Return the (X, Y) coordinate for the center point of the cell that contains the specified text.  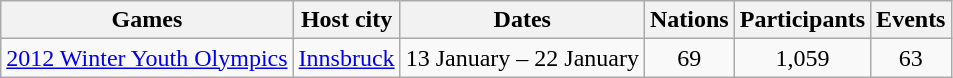
2012 Winter Youth Olympics (147, 58)
Innsbruck (346, 58)
Participants (802, 20)
Nations (689, 20)
1,059 (802, 58)
13 January – 22 January (522, 58)
Dates (522, 20)
69 (689, 58)
Host city (346, 20)
Games (147, 20)
Events (911, 20)
63 (911, 58)
